Extract the (x, y) coordinate from the center of the cell holding the provided text.  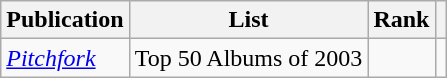
Rank (402, 20)
Pitchfork (65, 58)
List (248, 20)
Top 50 Albums of 2003 (248, 58)
Publication (65, 20)
